Find where the given text appears and provide that cell's center as [X, Y] coordinate. 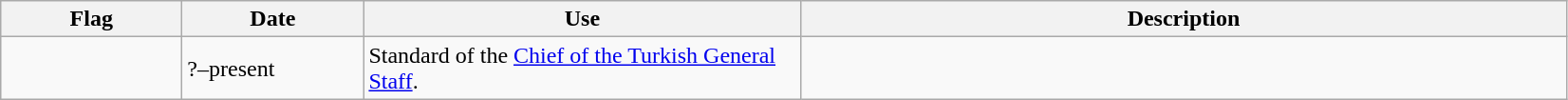
Standard of the Chief of the Turkish General Staff. [583, 69]
Date [273, 19]
?–present [273, 69]
Flag [91, 19]
Description [1184, 19]
Use [583, 19]
